From the cell containing the given text, extract its center point as (X, Y) coordinate. 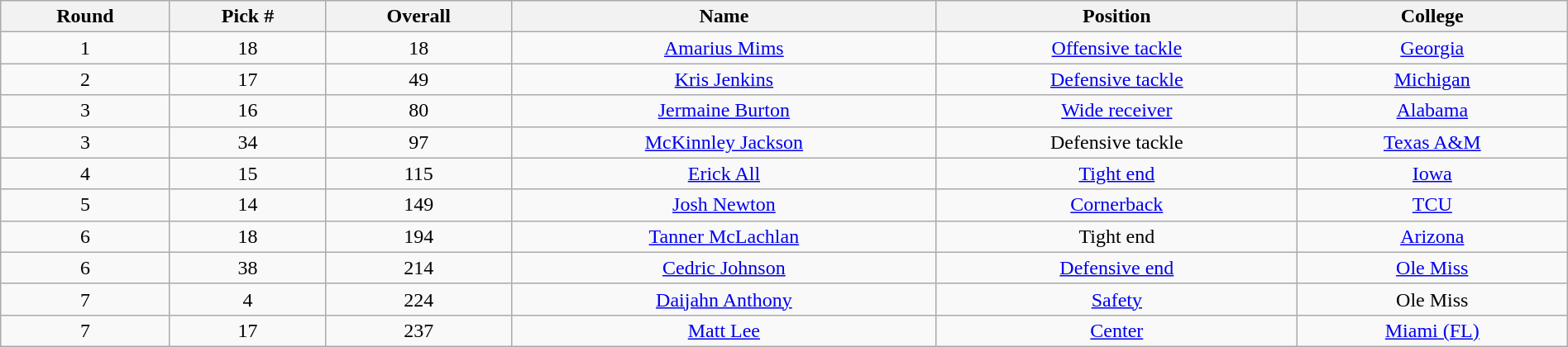
Defensive end (1116, 268)
14 (248, 205)
Matt Lee (724, 330)
Center (1116, 330)
Pick # (248, 17)
Cedric Johnson (724, 268)
Daijahn Anthony (724, 299)
224 (418, 299)
214 (418, 268)
149 (418, 205)
Amarius Mims (724, 48)
Round (85, 17)
Overall (418, 17)
15 (248, 173)
1 (85, 48)
Arizona (1432, 236)
Jermaine Burton (724, 111)
Cornerback (1116, 205)
49 (418, 79)
Iowa (1432, 173)
Tanner McLachlan (724, 236)
Name (724, 17)
16 (248, 111)
Position (1116, 17)
Offensive tackle (1116, 48)
34 (248, 142)
237 (418, 330)
Kris Jenkins (724, 79)
97 (418, 142)
194 (418, 236)
5 (85, 205)
80 (418, 111)
Texas A&M (1432, 142)
McKinnley Jackson (724, 142)
Erick All (724, 173)
Josh Newton (724, 205)
Miami (FL) (1432, 330)
2 (85, 79)
Safety (1116, 299)
38 (248, 268)
Wide receiver (1116, 111)
Alabama (1432, 111)
TCU (1432, 205)
Michigan (1432, 79)
115 (418, 173)
College (1432, 17)
Georgia (1432, 48)
